Scan for the cell matching the given text and deliver its (X, Y) coordinate at center. 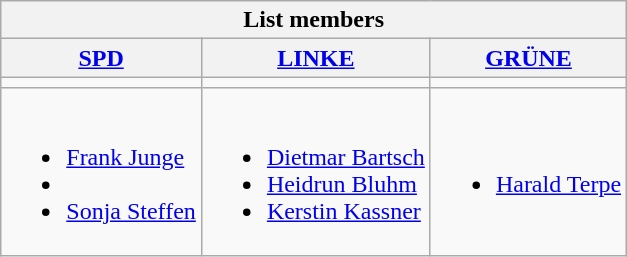
SPD (102, 58)
LINKE (316, 58)
Frank JungeSonja Steffen (102, 172)
GRÜNE (528, 58)
Harald Terpe (528, 172)
List members (314, 20)
Dietmar BartschHeidrun BluhmKerstin Kassner (316, 172)
